Identify which cell holds the provided text, then report its [X, Y] central coordinate. 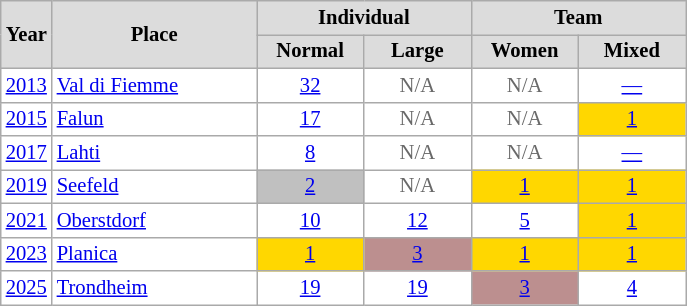
Falun [154, 119]
Place [154, 34]
10 [310, 220]
2019 [26, 186]
Women [524, 51]
5 [524, 220]
Planica [154, 254]
2017 [26, 153]
Team [578, 17]
32 [310, 85]
Individual [363, 17]
12 [418, 220]
Mixed [632, 51]
4 [632, 287]
Oberstdorf [154, 220]
Val di Fiemme [154, 85]
17 [310, 119]
2 [310, 186]
2025 [26, 287]
Large [418, 51]
Lahti [154, 153]
2023 [26, 254]
8 [310, 153]
Year [26, 34]
2015 [26, 119]
2021 [26, 220]
Normal [310, 51]
Seefeld [154, 186]
Trondheim [154, 287]
2013 [26, 85]
